For the text-containing cell, return its midpoint in (x, y) coordinate format. 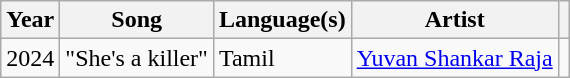
Artist (454, 20)
Language(s) (282, 20)
"She's a killer" (137, 58)
Year (30, 20)
2024 (30, 58)
Song (137, 20)
Tamil (282, 58)
Yuvan Shankar Raja (454, 58)
